Extract the [X, Y] coordinate from the center of the cell holding the provided text.  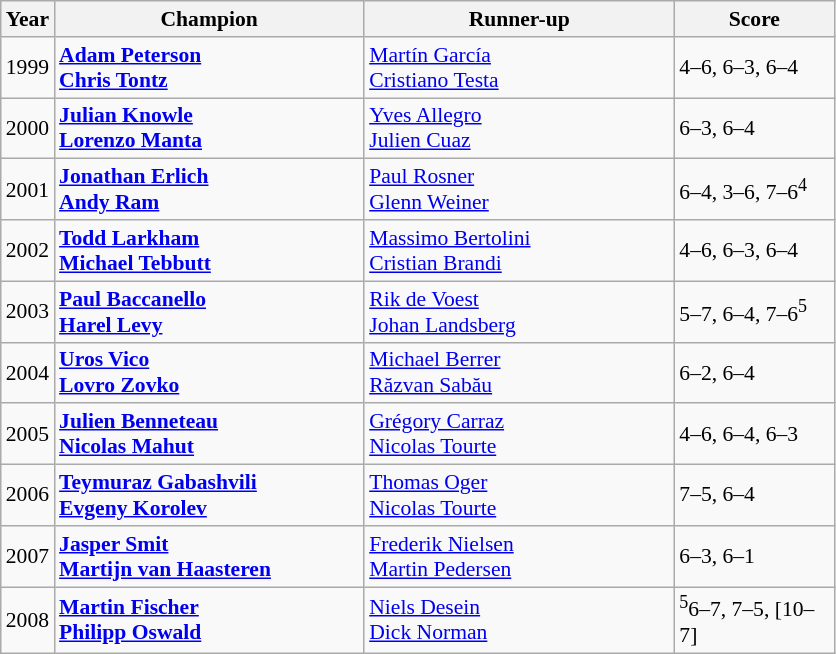
Frederik Nielsen Martin Pedersen [519, 556]
2002 [28, 250]
2000 [28, 128]
Martín García Cristiano Testa [519, 68]
4–6, 6–4, 6–3 [754, 434]
Adam Peterson Chris Tontz [209, 68]
2004 [28, 372]
Uros Vico Lovro Zovko [209, 372]
Rik de Voest Johan Landsberg [519, 312]
Jasper Smit Martijn van Haasteren [209, 556]
Michael Berrer Răzvan Sabău [519, 372]
Todd Larkham Michael Tebbutt [209, 250]
Runner-up [519, 19]
2006 [28, 496]
5–7, 6–4, 7–65 [754, 312]
2007 [28, 556]
56–7, 7–5, [10–7] [754, 620]
Grégory Carraz Nicolas Tourte [519, 434]
Paul Rosner Glenn Weiner [519, 190]
Julian Knowle Lorenzo Manta [209, 128]
Year [28, 19]
2001 [28, 190]
Champion [209, 19]
2003 [28, 312]
Thomas Oger Nicolas Tourte [519, 496]
Teymuraz Gabashvili Evgeny Korolev [209, 496]
6–3, 6–4 [754, 128]
Paul Baccanello Harel Levy [209, 312]
Score [754, 19]
Niels Desein Dick Norman [519, 620]
Julien Benneteau Nicolas Mahut [209, 434]
Jonathan Erlich Andy Ram [209, 190]
Martin Fischer Philipp Oswald [209, 620]
Yves Allegro Julien Cuaz [519, 128]
6–4, 3–6, 7–64 [754, 190]
1999 [28, 68]
6–2, 6–4 [754, 372]
6–3, 6–1 [754, 556]
7–5, 6–4 [754, 496]
2005 [28, 434]
Massimo Bertolini Cristian Brandi [519, 250]
2008 [28, 620]
